Extract the (X, Y) coordinate from the center of the cell holding the provided text.  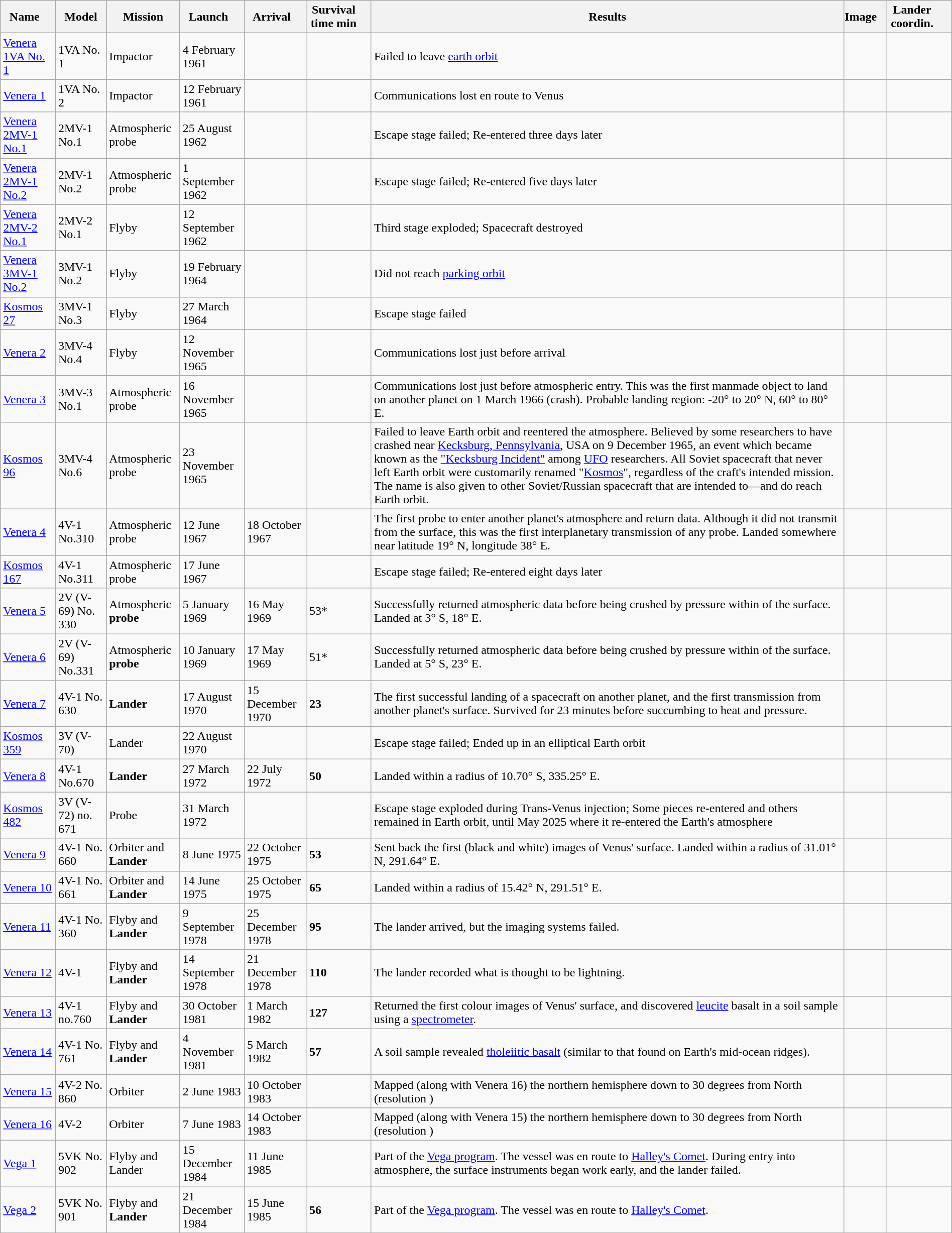
3MV-4 No.4 (80, 353)
23 November 1965 (212, 465)
17 May 1969 (275, 657)
53 (339, 855)
25 October 1975 (275, 887)
16 November 1965 (212, 399)
Communications lost en route to Venus (608, 95)
15 December 1984 (212, 1163)
A soil sample revealed tholeiitic basalt (similar to that found on Earth's mid-ocean ridges). (608, 1052)
23 (339, 704)
The lander arrived, but the imaging systems failed. (608, 927)
9 September 1978 (212, 927)
53* (339, 611)
2MV-1 No.2 (80, 181)
Successfully returned atmospheric data before being crushed by pressure within of the surface. Landed at 5° S, 23° E. (608, 657)
2MV-1 No.1 (80, 135)
27 March 1972 (212, 775)
Venera 1VA No. 1 (28, 56)
Image (865, 17)
Kosmos 167 (28, 572)
Venera 13 (28, 1013)
12 February 1961 (212, 95)
Escape stage failed; Re-entered eight days later (608, 572)
Venera 10 (28, 887)
Sent back the first (black and white) images of Venus' surface. Landed within a radius of 31.01° N, 291.64° E. (608, 855)
Third stage exploded; Spacecraft destroyed (608, 228)
31 March 1972 (212, 815)
15 June 1985 (275, 1209)
14 June 1975 (212, 887)
95 (339, 927)
Model (80, 17)
4V-1 No. 660 (80, 855)
4V-1 No.310 (80, 532)
14 October 1983 (275, 1124)
2V (V-69) No. 330 (80, 611)
4V-1 no.760 (80, 1013)
17 June 1967 (212, 572)
Probe (144, 815)
Mapped (along with Venera 15) the northern hemisphere down to 30 degrees from North (resolution ) (608, 1124)
Kosmos 359 (28, 743)
3MV-1 No.3 (80, 313)
65 (339, 887)
21 December 1978 (275, 973)
4V-1 No.311 (80, 572)
Venera 2MV-2 No.1 (28, 228)
27 March 1964 (212, 313)
11 June 1985 (275, 1163)
12 November 1965 (212, 353)
Results (608, 17)
10 October 1983 (275, 1091)
1 September 1962 (212, 181)
Venera 7 (28, 704)
14 September 1978 (212, 973)
Part of the Vega program. The vessel was en route to Halley's Comet. (608, 1209)
15 December 1970 (275, 704)
Venera 3MV-1 No.2 (28, 274)
1VA No. 1 (80, 56)
Arrival (275, 17)
4V-1 No. 630 (80, 704)
7 June 1983 (212, 1124)
Returned the first colour images of Venus' surface, and discovered leucite basalt in a soil sample using a spectrometer. (608, 1013)
16 May 1969 (275, 611)
5VK No. 901 (80, 1209)
22 August 1970 (212, 743)
30 October 1981 (212, 1013)
Name (28, 17)
3MV-4 No.6 (80, 465)
12 September 1962 (212, 228)
Landed within a radius of 15.42° N, 291.51° E. (608, 887)
Mission (144, 17)
Survival time min (339, 17)
Mapped (along with Venera 16) the northern hemisphere down to 30 degrees from North (resolution ) (608, 1091)
3V (V-72) no. 671 (80, 815)
Venera 11 (28, 927)
4V-1 (80, 973)
Kosmos 482 (28, 815)
1VA No. 2 (80, 95)
Kosmos 96 (28, 465)
12 June 1967 (212, 532)
Venera 1 (28, 95)
Venera 2MV-1 No.2 (28, 181)
Venera 14 (28, 1052)
5 March 1982 (275, 1052)
4V-1 No. 661 (80, 887)
Failed to leave earth orbit (608, 56)
Escape stage failed (608, 313)
3MV-3 No.1 (80, 399)
4V-1 No. 761 (80, 1052)
50 (339, 775)
56 (339, 1209)
Escape stage failed; Ended up in an elliptical Earth orbit (608, 743)
1 March 1982 (275, 1013)
17 August 1970 (212, 704)
8 June 1975 (212, 855)
3V (V-70) (80, 743)
10 January 1969 (212, 657)
4 November 1981 (212, 1052)
Venera 9 (28, 855)
Venera 2MV-1 No.1 (28, 135)
3MV-1 No.2 (80, 274)
The lander recorded what is thought to be lightning. (608, 973)
4 February 1961 (212, 56)
2V (V-69) No.331 (80, 657)
19 February 1964 (212, 274)
2MV-2 No.1 (80, 228)
4V-2 No. 860 (80, 1091)
5VK No. 902 (80, 1163)
18 October 1967 (275, 532)
4V-1 No. 360 (80, 927)
25 December 1978 (275, 927)
Venera 12 (28, 973)
Venera 8 (28, 775)
22 July 1972 (275, 775)
Venera 15 (28, 1091)
Successfully returned atmospheric data before being crushed by pressure within of the surface. Landed at 3° S, 18° E. (608, 611)
4V-1 No.670 (80, 775)
Venera 2 (28, 353)
Vega 1 (28, 1163)
4V-2 (80, 1124)
2 June 1983 (212, 1091)
22 October 1975 (275, 855)
Communications lost just before arrival (608, 353)
Launch (212, 17)
Kosmos 27 (28, 313)
Vega 2 (28, 1209)
Venera 4 (28, 532)
Escape stage failed; Re-entered five days later (608, 181)
127 (339, 1013)
51* (339, 657)
Lander coordin. (919, 17)
Did not reach parking orbit (608, 274)
57 (339, 1052)
Landed within a radius of 10.70° S, 335.25° E. (608, 775)
21 December 1984 (212, 1209)
25 August 1962 (212, 135)
Venera 5 (28, 611)
Escape stage failed; Re-entered three days later (608, 135)
5 January 1969 (212, 611)
Venera 3 (28, 399)
110 (339, 973)
Venera 6 (28, 657)
Venera 16 (28, 1124)
